Pinpoint the cell where the given text exists, returning its (X, Y) midpoint coordinate. 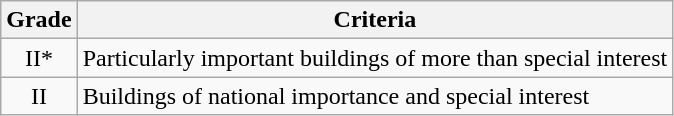
Buildings of national importance and special interest (375, 96)
Grade (39, 20)
II* (39, 58)
II (39, 96)
Particularly important buildings of more than special interest (375, 58)
Criteria (375, 20)
